Capture the cell that displays the provided text and extract its [x, y] central coordinate. 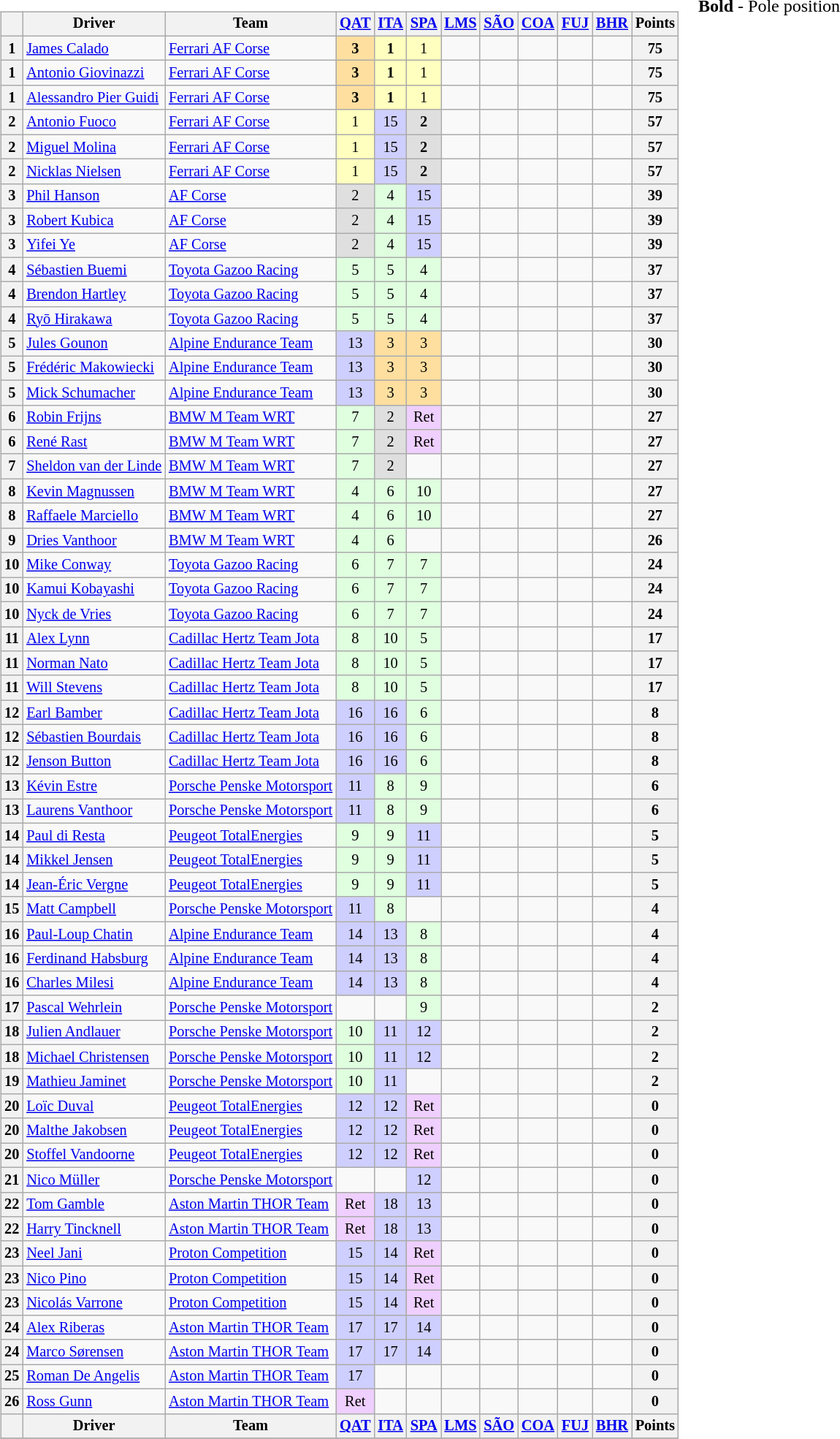
Pascal Wehrlein [93, 1008]
Paul di Resta [93, 835]
Laurens Vanthoor [93, 811]
Raffaele Marciello [93, 516]
Malthe Jakobsen [93, 1131]
Frédéric Makowiecki [93, 368]
Ryō Hirakawa [93, 319]
Ross Gunn [93, 1401]
Harry Tincknell [93, 1229]
25 [12, 1377]
Stoffel Vandoorne [93, 1155]
Neel Jani [93, 1253]
Jean-Éric Vergne [93, 885]
Michael Christensen [93, 1057]
Antonio Fuoco [93, 122]
Jules Gounon [93, 343]
Yifei Ye [93, 246]
Charles Milesi [93, 983]
Antonio Giovinazzi [93, 73]
Sheldon van der Linde [93, 466]
Sébastien Buemi [93, 270]
Nyck de Vries [93, 614]
Norman Nato [93, 664]
Marco Sørensen [93, 1352]
Mick Schumacher [93, 392]
Brendon Hartley [93, 295]
Kamui Kobayashi [93, 590]
Nico Müller [93, 1180]
Phil Hanson [93, 196]
Nicolás Varrone [93, 1303]
Jenson Button [93, 762]
Alessandro Pier Guidi [93, 98]
Mikkel Jensen [93, 860]
Mathieu Jaminet [93, 1082]
Kevin Magnussen [93, 491]
Mike Conway [93, 565]
Robin Frijns [93, 417]
Nicklas Nielsen [93, 172]
René Rast [93, 442]
Ferdinand Habsburg [93, 959]
Earl Bamber [93, 713]
Loïc Duval [93, 1106]
Alex Lynn [93, 639]
Roman De Angelis [93, 1377]
Miguel Molina [93, 147]
Nico Pino [93, 1278]
Robert Kubica [93, 221]
Kévin Estre [93, 786]
Will Stevens [93, 688]
Paul-Loup Chatin [93, 934]
Dries Vanthoor [93, 540]
Alex Riberas [93, 1327]
Sébastien Bourdais [93, 737]
Julien Andlauer [93, 1033]
Matt Campbell [93, 909]
19 [12, 1082]
21 [12, 1180]
Tom Gamble [93, 1204]
James Calado [93, 48]
